Extract the (X, Y) coordinate from the center of the cell holding the provided text.  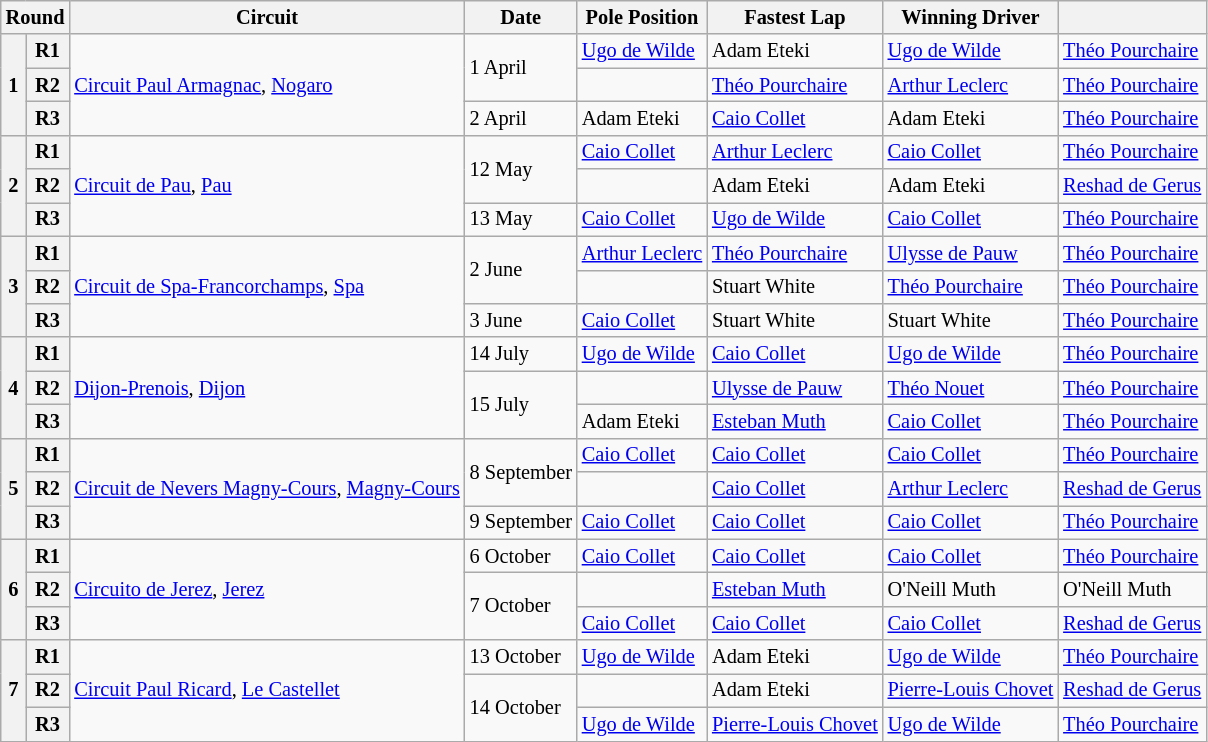
9 September (521, 522)
12 May (521, 168)
2 (14, 186)
7 October (521, 606)
Circuit (266, 17)
Dijon-Prenois, Dijon (266, 388)
14 October (521, 706)
8 September (521, 472)
1 April (521, 68)
13 October (521, 657)
2 June (521, 270)
5 (14, 488)
7 (14, 690)
Circuit de Nevers Magny-Cours, Magny-Cours (266, 488)
Circuit de Pau, Pau (266, 186)
2 April (521, 118)
6 October (521, 556)
1 (14, 84)
15 July (521, 404)
Winning Driver (971, 17)
Théo Nouet (971, 388)
13 May (521, 219)
Circuit de Spa-Francorchamps, Spa (266, 286)
Round (36, 17)
Fastest Lap (795, 17)
6 (14, 590)
14 July (521, 354)
Circuit Paul Ricard, Le Castellet (266, 690)
Pole Position (642, 17)
Date (521, 17)
3 (14, 286)
3 June (521, 320)
4 (14, 388)
Circuito de Jerez, Jerez (266, 590)
Circuit Paul Armagnac, Nogaro (266, 84)
